Locate the cell with the specified text and output its (X, Y) center coordinate. 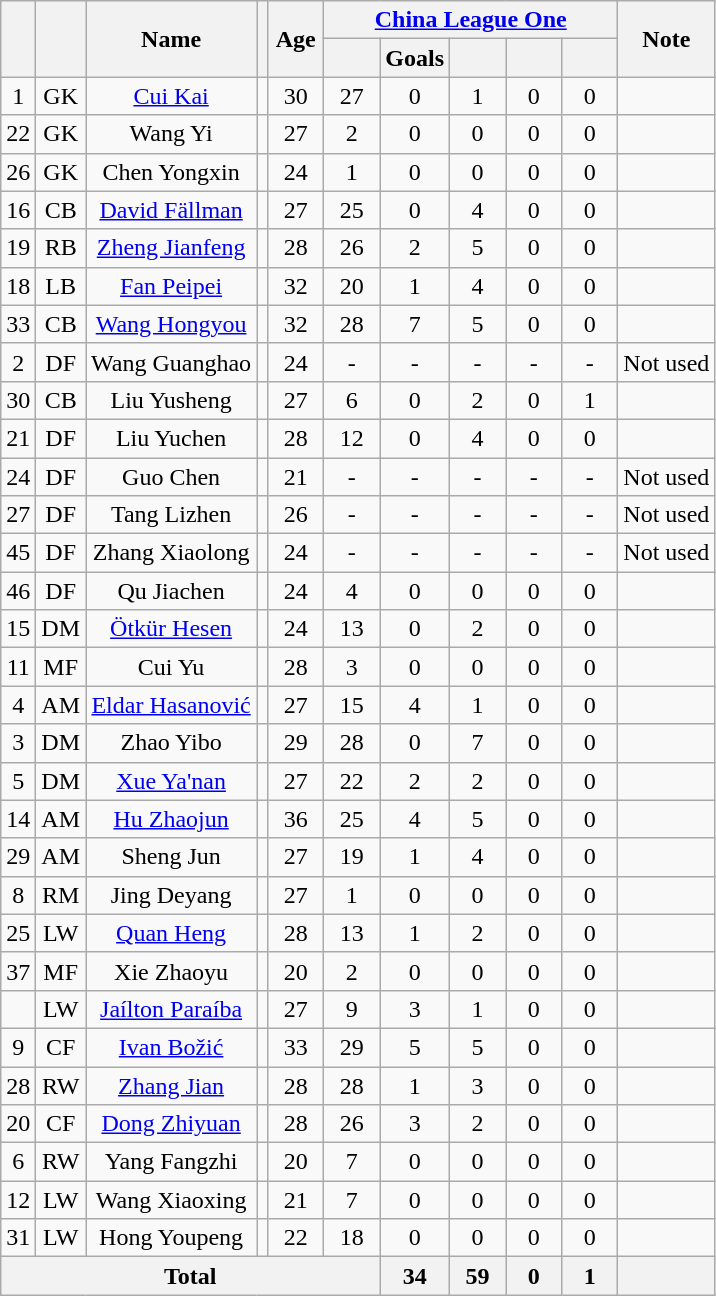
Zhang Jian (172, 1085)
Wang Guanghao (172, 362)
34 (415, 1276)
14 (18, 819)
RB (61, 248)
Cui Kai (172, 96)
Name (172, 39)
16 (18, 210)
Jing Deyang (172, 895)
Zhang Xiaolong (172, 553)
46 (18, 591)
Xue Ya'nan (172, 781)
Liu Yuchen (172, 438)
Yang Fangzhi (172, 1162)
Ivan Božić (172, 1047)
Fan Peipei (172, 286)
RM (61, 895)
36 (296, 819)
Qu Jiachen (172, 591)
Liu Yusheng (172, 400)
31 (18, 1238)
45 (18, 553)
Eldar Hasanović (172, 705)
Cui Yu (172, 667)
11 (18, 667)
Xie Zhaoyu (172, 971)
8 (18, 895)
Dong Zhiyuan (172, 1124)
Total (190, 1276)
Wang Yi (172, 134)
David Fällman (172, 210)
Wang Xiaoxing (172, 1200)
59 (478, 1276)
Guo Chen (172, 477)
Quan Heng (172, 933)
Ötkür Hesen (172, 629)
Note (666, 39)
Hong Youpeng (172, 1238)
Goals (415, 58)
Zheng Jianfeng (172, 248)
Hu Zhaojun (172, 819)
LB (61, 286)
China League One (471, 20)
Wang Hongyou (172, 324)
Age (296, 39)
Sheng Jun (172, 857)
Jaílton Paraíba (172, 1009)
Chen Yongxin (172, 172)
Tang Lizhen (172, 515)
37 (18, 971)
Zhao Yibo (172, 743)
